Output the (x, y) coordinate of the center of the cell containing the given text.  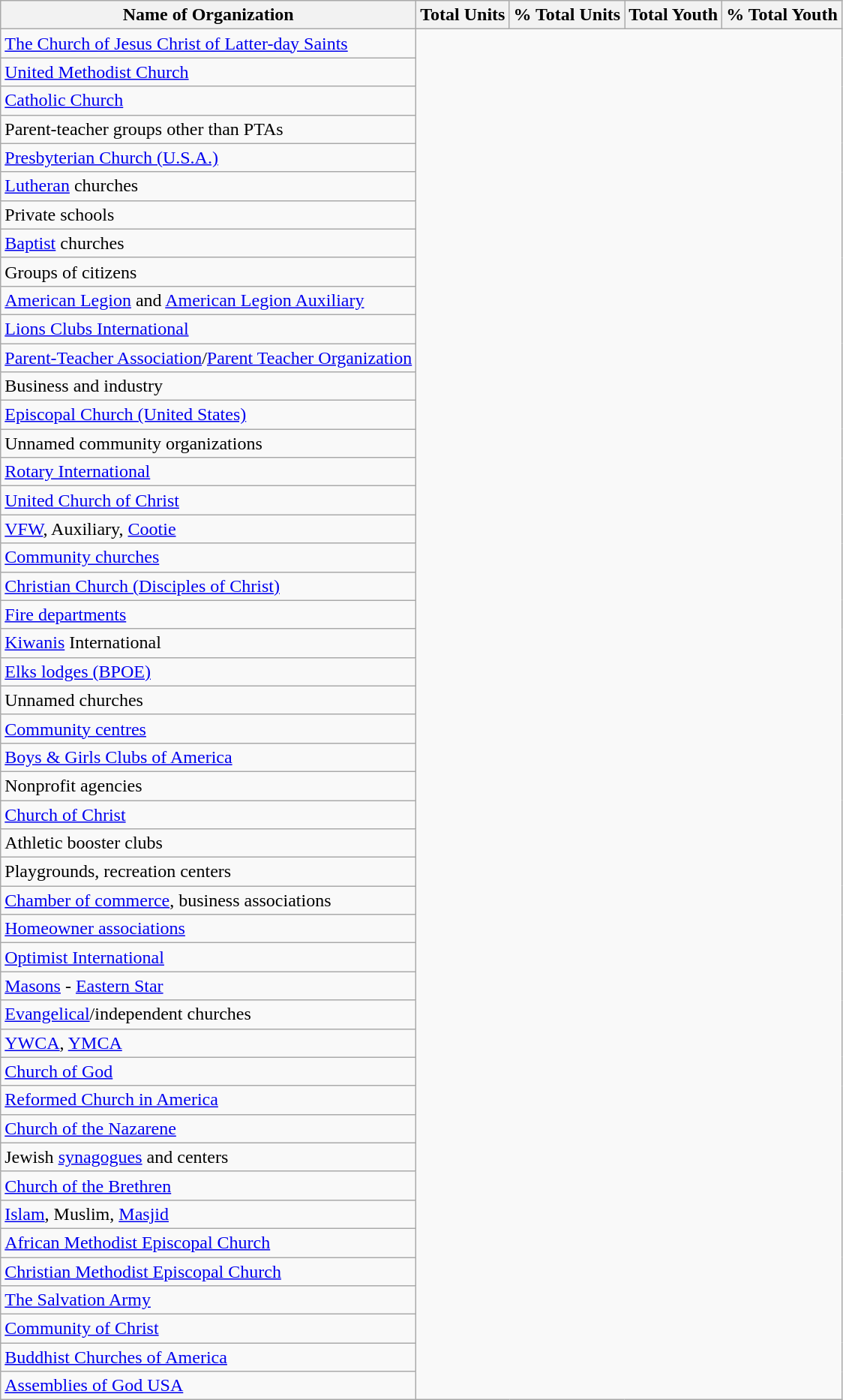
YWCA, YMCA (208, 1043)
United Methodist Church (208, 72)
Unnamed community organizations (208, 443)
VFW, Auxiliary, Cootie (208, 529)
Community centres (208, 729)
Private schools (208, 215)
Baptist churches (208, 243)
Unnamed churches (208, 700)
Episcopal Church (United States) (208, 415)
African Methodist Episcopal Church (208, 1242)
Christian Church (Disciples of Christ) (208, 586)
Optimist International (208, 957)
Lutheran churches (208, 186)
Evangelical/independent churches (208, 1014)
Christian Methodist Episcopal Church (208, 1272)
Jewish synagogues and centers (208, 1157)
Boys & Girls Clubs of America (208, 757)
United Church of Christ (208, 500)
Chamber of commerce, business associations (208, 900)
Buddhist Churches of America (208, 1357)
Lions Clubs International (208, 329)
Parent-teacher groups other than PTAs (208, 129)
The Church of Jesus Christ of Latter-day Saints (208, 44)
Elks lodges (BPOE) (208, 671)
Groups of citizens (208, 272)
Nonprofit agencies (208, 786)
Community of Christ (208, 1329)
Church of Christ (208, 814)
Homeowner associations (208, 929)
% Total Units (567, 15)
Community churches (208, 557)
Parent-Teacher Association/Parent Teacher Organization (208, 358)
Total Units (463, 15)
Church of the Nazarene (208, 1128)
Presbyterian Church (U.S.A.) (208, 158)
Total Youth (673, 15)
The Salvation Army (208, 1300)
Athletic booster clubs (208, 843)
Rotary International (208, 472)
Name of Organization (208, 15)
Islam, Muslim, Masjid (208, 1214)
% Total Youth (782, 15)
Reformed Church in America (208, 1100)
Business and industry (208, 386)
Assemblies of God USA (208, 1386)
Playgrounds, recreation centers (208, 872)
Church of the Brethren (208, 1185)
Church of God (208, 1071)
Fire departments (208, 614)
American Legion and American Legion Auxiliary (208, 300)
Kiwanis International (208, 643)
Masons - Eastern Star (208, 986)
Catholic Church (208, 101)
